From the cell containing the given text, extract its center point as (x, y) coordinate. 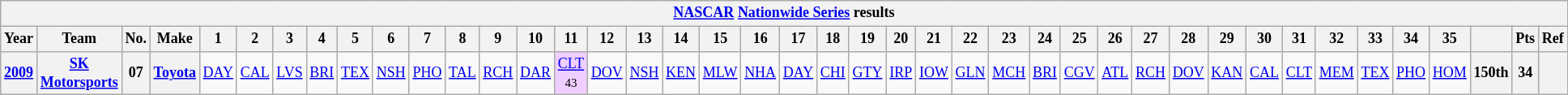
2 (254, 39)
KEN (681, 73)
16 (761, 39)
8 (462, 39)
No. (136, 39)
18 (833, 39)
14 (681, 39)
23 (1009, 39)
3 (290, 39)
CGV (1079, 73)
20 (901, 39)
7 (428, 39)
MEM (1336, 73)
DAR (536, 73)
11 (570, 39)
17 (798, 39)
GTY (867, 73)
CHI (833, 73)
9 (498, 39)
Pts (1526, 39)
27 (1151, 39)
30 (1265, 39)
13 (645, 39)
6 (390, 39)
KAN (1227, 73)
28 (1188, 39)
NHA (761, 73)
26 (1115, 39)
15 (719, 39)
4 (322, 39)
150th (1491, 73)
07 (136, 73)
CLT (1299, 73)
25 (1079, 39)
32 (1336, 39)
IOW (935, 73)
22 (970, 39)
Team (79, 39)
31 (1299, 39)
35 (1450, 39)
TAL (462, 73)
MCH (1009, 73)
SK Motorsports (79, 73)
2009 (19, 73)
1 (218, 39)
Make (175, 39)
HOM (1450, 73)
Year (19, 39)
ATL (1115, 73)
29 (1227, 39)
IRP (901, 73)
Toyota (175, 73)
GLN (970, 73)
CLT43 (570, 73)
12 (607, 39)
MLW (719, 73)
Ref (1553, 39)
21 (935, 39)
24 (1045, 39)
LVS (290, 73)
10 (536, 39)
33 (1375, 39)
5 (356, 39)
19 (867, 39)
NASCAR Nationwide Series results (784, 13)
